Return the (x, y) coordinate for the center point of the cell that contains the specified text.  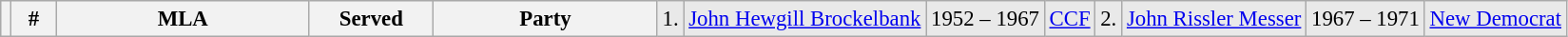
# (33, 19)
Served (371, 19)
2. (1109, 19)
1967 – 1971 (1365, 19)
Party (546, 19)
John Hewgill Brockelbank (804, 19)
1. (670, 19)
1952 – 1967 (985, 19)
John Rissler Messer (1214, 19)
MLA (183, 19)
New Democrat (1495, 19)
CCF (1070, 19)
